Search for the cell housing the specified text and yield its (x, y) center coordinate. 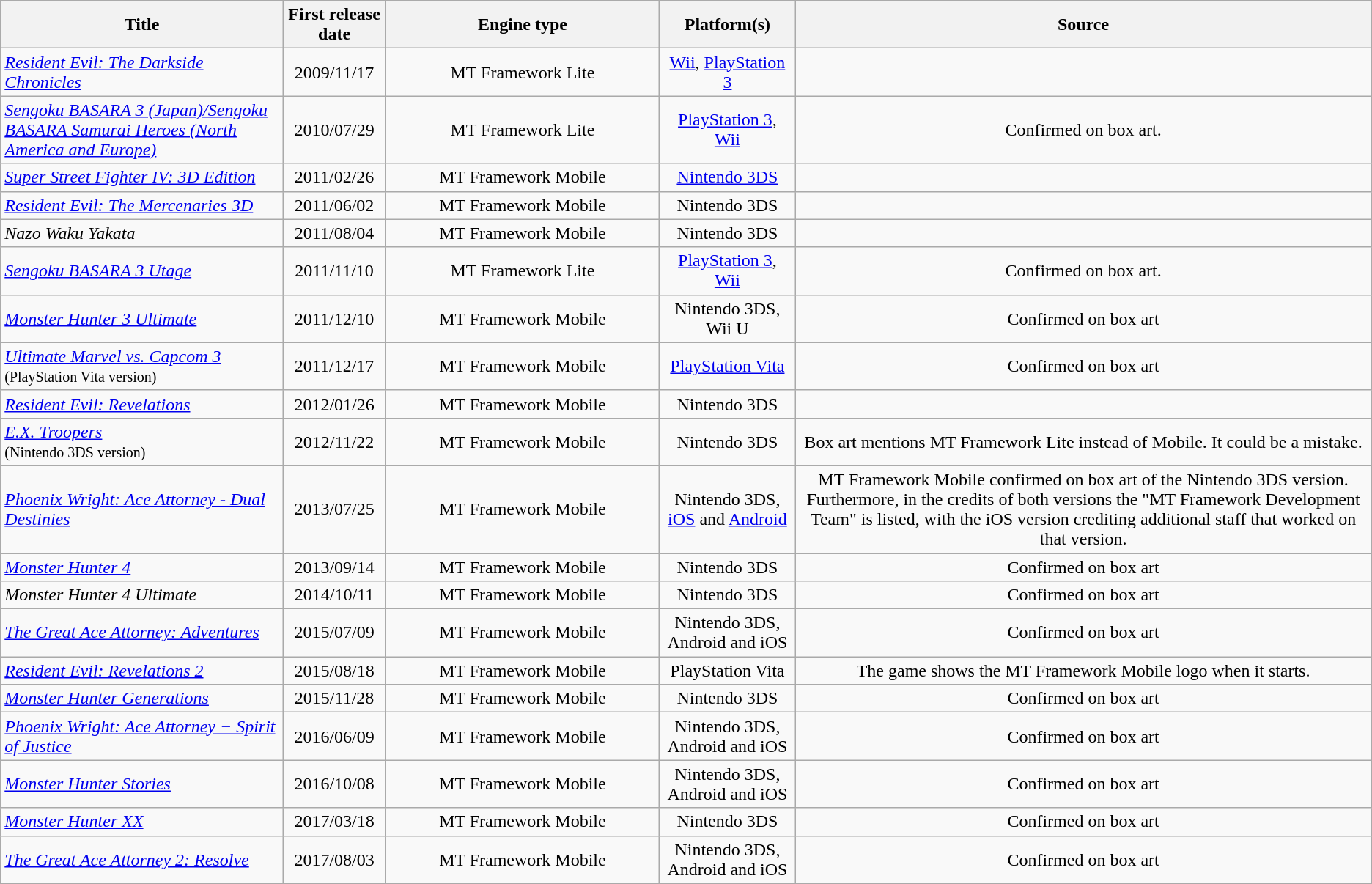
2017/03/18 (334, 822)
Monster Hunter XX (142, 822)
The Great Ace Attorney 2: Resolve (142, 859)
Super Street Fighter IV: 3D Edition (142, 177)
2013/07/25 (334, 509)
Resident Evil: The Darkside Chronicles (142, 72)
2015/07/09 (334, 633)
Nazo Waku Yakata (142, 233)
Nintendo 3DS, iOS and Android (727, 509)
E.X. Troopers (Nintendo 3DS version) (142, 441)
The Great Ace Attorney: Adventures (142, 633)
2015/08/18 (334, 671)
2009/11/17 (334, 72)
2011/12/10 (334, 318)
Nintendo 3DS, Wii U (727, 318)
Sengoku BASARA 3 Utage (142, 271)
Title (142, 25)
2014/10/11 (334, 595)
Resident Evil: The Mercenaries 3D (142, 205)
Monster Hunter Generations (142, 699)
Resident Evil: Revelations (142, 404)
Resident Evil: Revelations 2 (142, 671)
2011/12/17 (334, 367)
2011/08/04 (334, 233)
Monster Hunter 4 Ultimate (142, 595)
2011/11/10 (334, 271)
First release date (334, 25)
Monster Hunter 4 (142, 567)
2016/10/08 (334, 784)
2011/06/02 (334, 205)
Wii, PlayStation 3 (727, 72)
Phoenix Wright: Ace Attorney - Dual Destinies (142, 509)
The game shows the MT Framework Mobile logo when it starts. (1083, 671)
2012/11/22 (334, 441)
2017/08/03 (334, 859)
Engine type (523, 25)
Platform(s) (727, 25)
Source (1083, 25)
Ultimate Marvel vs. Capcom 3(PlayStation Vita version) (142, 367)
2010/07/29 (334, 130)
Sengoku BASARA 3 (Japan)/Sengoku BASARA Samurai Heroes (North America and Europe) (142, 130)
2011/02/26 (334, 177)
Box art mentions MT Framework Lite instead of Mobile. It could be a mistake. (1083, 441)
2012/01/26 (334, 404)
Monster Hunter 3 Ultimate (142, 318)
2013/09/14 (334, 567)
Monster Hunter Stories (142, 784)
2015/11/28 (334, 699)
2016/06/09 (334, 736)
Phoenix Wright: Ace Attorney − Spirit of Justice (142, 736)
